Return the (X, Y) coordinate for the center point of the cell that contains the specified text.  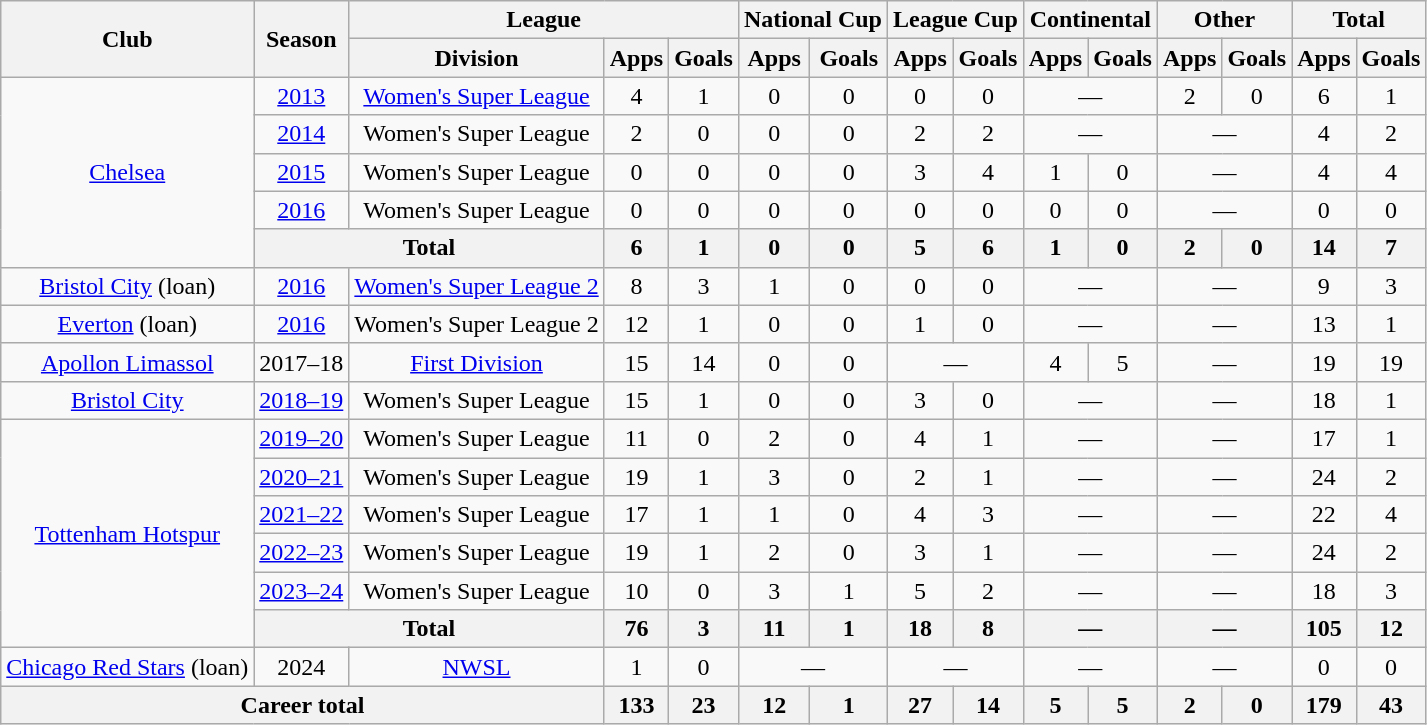
Division (476, 58)
133 (636, 705)
National Cup (812, 20)
2023–24 (302, 591)
Other (1224, 20)
Bristol City (loan) (128, 286)
First Division (476, 362)
Chicago Red Stars (loan) (128, 667)
10 (636, 591)
9 (1324, 286)
2013 (302, 96)
League (544, 20)
Continental (1090, 20)
Everton (loan) (128, 324)
2014 (302, 134)
Career total (302, 705)
27 (920, 705)
179 (1324, 705)
League Cup (956, 20)
2024 (302, 667)
2015 (302, 172)
Tottenham Hotspur (128, 533)
13 (1324, 324)
2021–22 (302, 515)
Apollon Limassol (128, 362)
NWSL (476, 667)
23 (704, 705)
22 (1324, 515)
2020–21 (302, 477)
43 (1391, 705)
Club (128, 39)
2017–18 (302, 362)
2019–20 (302, 438)
2022–23 (302, 553)
2018–19 (302, 400)
Bristol City (128, 400)
Season (302, 39)
76 (636, 629)
7 (1391, 248)
Chelsea (128, 172)
105 (1324, 629)
